Scan for the cell matching the given text and deliver its (x, y) coordinate at center. 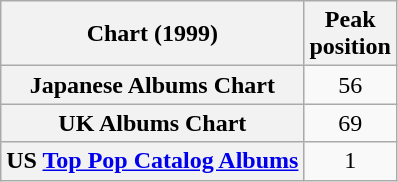
US Top Pop Catalog Albums (152, 161)
69 (350, 123)
Peakposition (350, 34)
UK Albums Chart (152, 123)
56 (350, 85)
1 (350, 161)
Japanese Albums Chart (152, 85)
Chart (1999) (152, 34)
